Detect which cell encompasses the target text, then output its (X, Y) center coordinate. 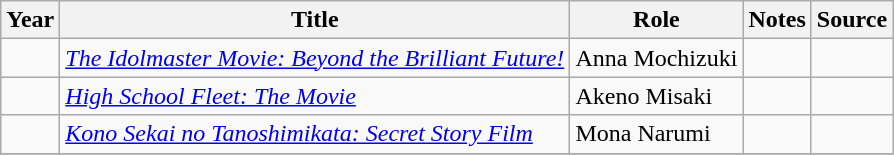
Year (30, 20)
Notes (777, 20)
Source (852, 20)
High School Fleet: The Movie (315, 96)
Title (315, 20)
Kono Sekai no Tanoshimikata: Secret Story Film (315, 134)
The Idolmaster Movie: Beyond the Brilliant Future! (315, 58)
Akeno Misaki (656, 96)
Role (656, 20)
Mona Narumi (656, 134)
Anna Mochizuki (656, 58)
